Scan for the cell matching the given text and deliver its (X, Y) coordinate at center. 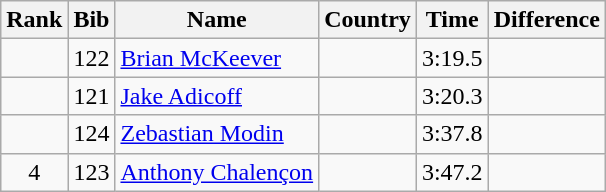
123 (92, 172)
Zebastian Modin (217, 134)
Anthony Chalençon (217, 172)
3:37.8 (452, 134)
Name (217, 20)
3:47.2 (452, 172)
Jake Adicoff (217, 96)
Time (452, 20)
3:19.5 (452, 58)
Brian McKeever (217, 58)
121 (92, 96)
Rank (34, 20)
Country (368, 20)
Difference (546, 20)
Bib (92, 20)
124 (92, 134)
4 (34, 172)
3:20.3 (452, 96)
122 (92, 58)
